Identify which cell holds the provided text, then report its [X, Y] central coordinate. 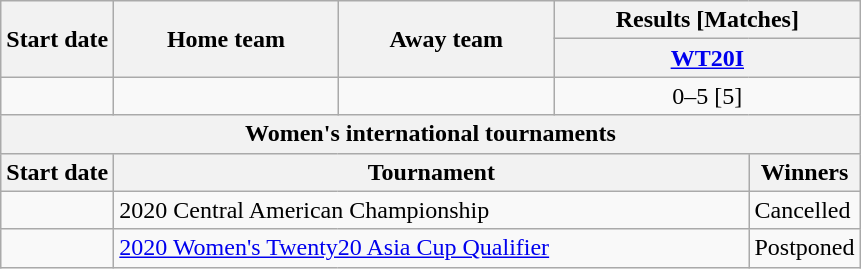
Winners [804, 172]
Women's international tournaments [430, 134]
2020 Women's Twenty20 Asia Cup Qualifier [432, 248]
Results [Matches] [708, 20]
Postponed [804, 248]
0–5 [5] [708, 96]
Home team [226, 39]
2020 Central American Championship [432, 210]
WT20I [708, 58]
Tournament [432, 172]
Cancelled [804, 210]
Away team [446, 39]
